From the cell containing the given text, extract its center point as [X, Y] coordinate. 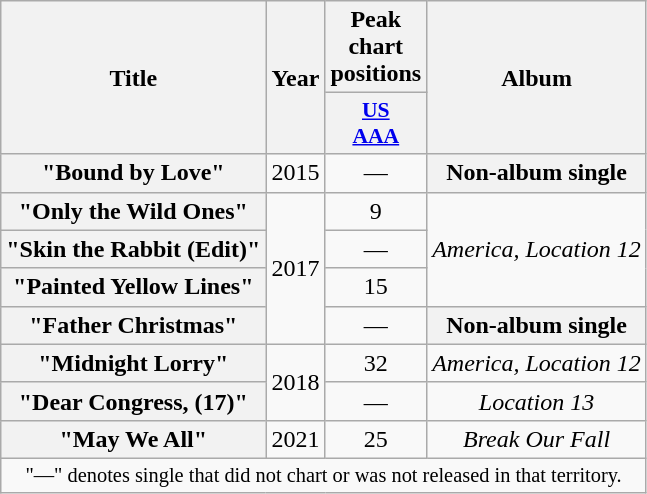
Peak chart positions [376, 47]
"Midnight Lorry" [134, 363]
Title [134, 78]
"May We All" [134, 439]
"Painted Yellow Lines" [134, 287]
2018 [296, 382]
15 [376, 287]
2021 [296, 439]
Album [537, 78]
"Skin the Rabbit (Edit)" [134, 249]
"Father Christmas" [134, 325]
2015 [296, 173]
25 [376, 439]
"Bound by Love" [134, 173]
32 [376, 363]
2017 [296, 268]
"Only the Wild Ones" [134, 211]
USAAA [376, 124]
Break Our Fall [537, 439]
9 [376, 211]
"Dear Congress, (17)" [134, 401]
Location 13 [537, 401]
Year [296, 78]
"—" denotes single that did not chart or was not released in that territory. [324, 475]
